Detect which cell encompasses the target text, then output its (X, Y) center coordinate. 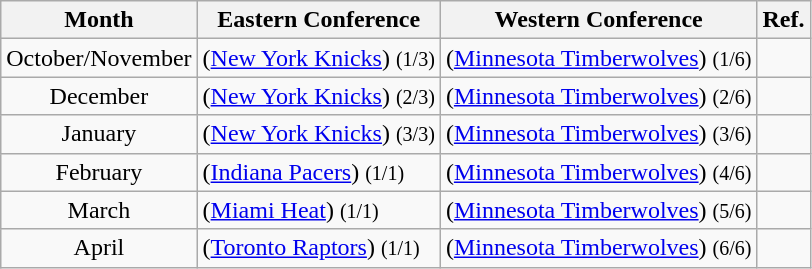
(Minnesota Timberwolves) (1/6) (598, 58)
(Minnesota Timberwolves) (4/6) (598, 172)
January (99, 134)
March (99, 210)
(Minnesota Timberwolves) (6/6) (598, 248)
Ref. (784, 20)
(Minnesota Timberwolves) (5/6) (598, 210)
(New York Knicks) (2/3) (318, 96)
December (99, 96)
Month (99, 20)
October/November (99, 58)
(Miami Heat) (1/1) (318, 210)
(Minnesota Timberwolves) (2/6) (598, 96)
Eastern Conference (318, 20)
April (99, 248)
(New York Knicks) (1/3) (318, 58)
(New York Knicks) (3/3) (318, 134)
Western Conference (598, 20)
February (99, 172)
(Indiana Pacers) (1/1) (318, 172)
(Toronto Raptors) (1/1) (318, 248)
(Minnesota Timberwolves) (3/6) (598, 134)
